Find where the given text appears and provide that cell's center as (x, y) coordinate. 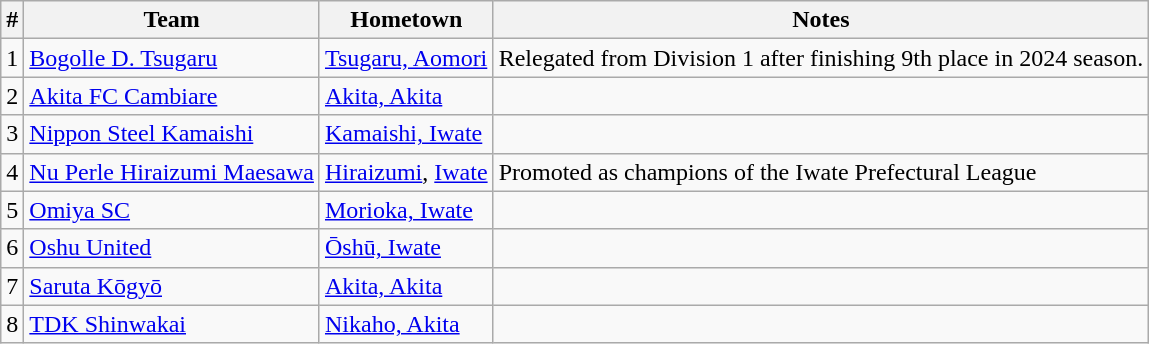
Relegated from Division 1 after finishing 9th place in 2024 season. (821, 58)
4 (12, 172)
3 (12, 134)
Team (172, 20)
8 (12, 324)
Saruta Kōgyō (172, 286)
Bogolle D. Tsugaru (172, 58)
Notes (821, 20)
5 (12, 210)
# (12, 20)
Kamaishi, Iwate (406, 134)
Nikaho, Akita (406, 324)
Hiraizumi, Iwate (406, 172)
Tsugaru, Aomori (406, 58)
2 (12, 96)
Ōshū, Iwate (406, 248)
1 (12, 58)
Morioka, Iwate (406, 210)
Promoted as champions of the Iwate Prefectural League (821, 172)
Nippon Steel Kamaishi (172, 134)
Oshu United (172, 248)
Akita FC Cambiare (172, 96)
Nu Perle Hiraizumi Maesawa (172, 172)
6 (12, 248)
Omiya SC (172, 210)
Hometown (406, 20)
TDK Shinwakai (172, 324)
7 (12, 286)
